Output the (X, Y) coordinate of the center of the cell containing the given text.  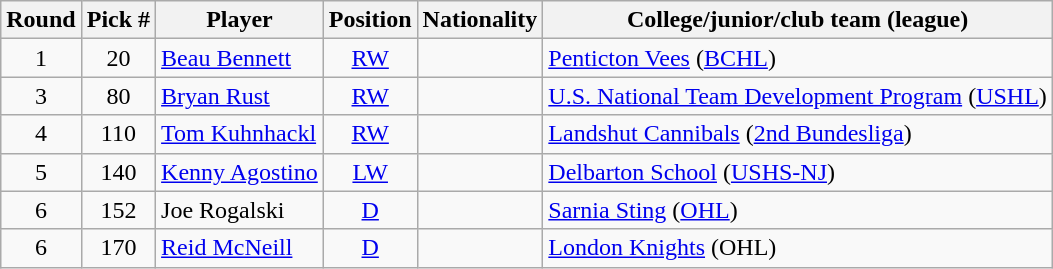
80 (118, 96)
3 (41, 96)
5 (41, 172)
Tom Kuhnhackl (240, 134)
170 (118, 248)
Penticton Vees (BCHL) (798, 58)
Nationality (480, 20)
Beau Bennett (240, 58)
20 (118, 58)
152 (118, 210)
Round (41, 20)
Position (370, 20)
Delbarton School (USHS-NJ) (798, 172)
Kenny Agostino (240, 172)
Bryan Rust (240, 96)
1 (41, 58)
140 (118, 172)
Pick # (118, 20)
Player (240, 20)
College/junior/club team (league) (798, 20)
Landshut Cannibals (2nd Bundesliga) (798, 134)
Joe Rogalski (240, 210)
Reid McNeill (240, 248)
110 (118, 134)
U.S. National Team Development Program (USHL) (798, 96)
LW (370, 172)
London Knights (OHL) (798, 248)
4 (41, 134)
Sarnia Sting (OHL) (798, 210)
